Pinpoint the cell where the given text exists, returning its (x, y) midpoint coordinate. 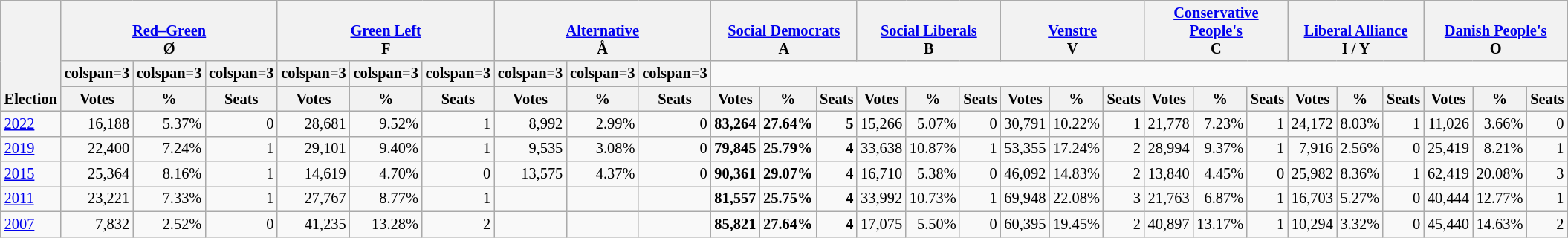
5.37% (169, 123)
Red–GreenØ (169, 30)
10.73% (933, 199)
Liberal AllianceI / Y (1355, 30)
40,444 (1448, 199)
9,535 (531, 149)
13,575 (531, 174)
90,361 (736, 174)
29.07% (788, 174)
16,703 (1312, 199)
7.24% (169, 149)
9.52% (386, 123)
20.08% (1500, 174)
22,400 (97, 149)
4.45% (1220, 174)
33,638 (881, 149)
2011 (31, 199)
7,832 (97, 224)
28,994 (1169, 149)
28,681 (314, 123)
8.77% (386, 199)
24,172 (1312, 123)
2007 (31, 224)
62,419 (1448, 174)
17,075 (881, 224)
23,221 (97, 199)
45,440 (1448, 224)
17.24% (1076, 149)
2015 (31, 174)
2.56% (1360, 149)
85,821 (736, 224)
10.87% (933, 149)
69,948 (1025, 199)
Social DemocratsA (785, 30)
21,763 (1169, 199)
Green LeftF (386, 30)
12.77% (1500, 199)
10,294 (1312, 224)
25,982 (1312, 174)
8.03% (1360, 123)
21,778 (1169, 123)
29,101 (314, 149)
53,355 (1025, 149)
11,026 (1448, 123)
4.70% (386, 174)
14.83% (1076, 174)
Social LiberalsB (929, 30)
4.37% (602, 174)
14.63% (1500, 224)
10.22% (1076, 123)
5.27% (1360, 199)
9.40% (386, 149)
83,264 (736, 123)
33,992 (881, 199)
27,767 (314, 199)
5 (837, 123)
2019 (31, 149)
14,619 (314, 174)
16,188 (97, 123)
25.79% (788, 149)
Danish People'sO (1495, 30)
46,092 (1025, 174)
15,266 (881, 123)
7.33% (169, 199)
5.38% (933, 174)
5.50% (933, 224)
30,791 (1025, 123)
8,992 (531, 123)
13.28% (386, 224)
7,916 (1312, 149)
19.45% (1076, 224)
16,710 (881, 174)
VenstreV (1072, 30)
8.16% (169, 174)
2.52% (169, 224)
25.75% (788, 199)
8.21% (1500, 149)
81,557 (736, 199)
3.32% (1360, 224)
3.08% (602, 149)
13,840 (1169, 174)
41,235 (314, 224)
2022 (31, 123)
5.07% (933, 123)
9.37% (1220, 149)
25,419 (1448, 149)
Conservative People'sC (1216, 30)
8.36% (1360, 174)
25,364 (97, 174)
22.08% (1076, 199)
13.17% (1220, 224)
3.66% (1500, 123)
Election (31, 55)
7.23% (1220, 123)
AlternativeÅ (603, 30)
2.99% (602, 123)
6.87% (1220, 199)
60,395 (1025, 224)
79,845 (736, 149)
40,897 (1169, 224)
